Provide the [X, Y] coordinate of the cell's center where the given text is located.  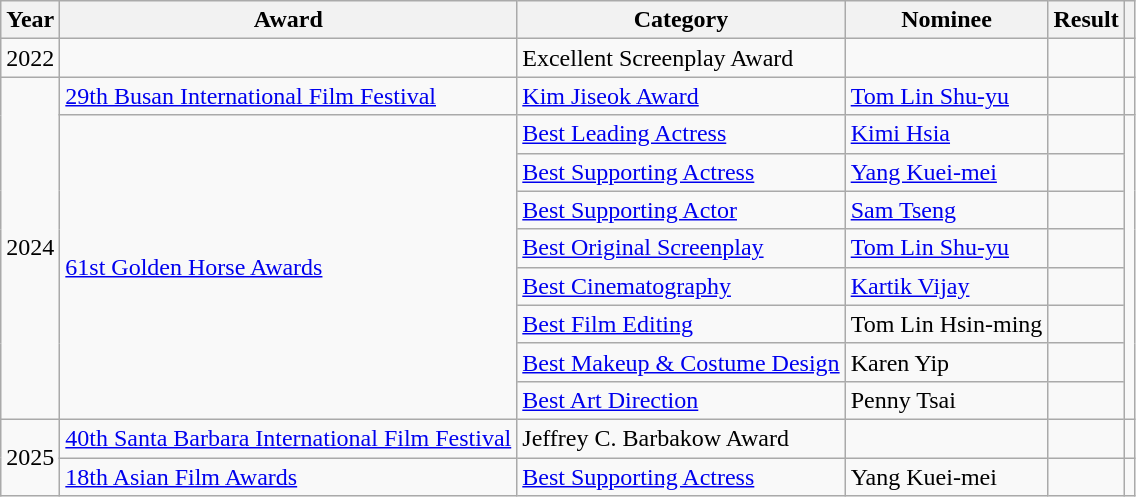
18th Asian Film Awards [288, 477]
Best Leading Actress [681, 134]
Sam Tseng [946, 210]
2022 [30, 58]
40th Santa Barbara International Film Festival [288, 438]
Best Original Screenplay [681, 248]
Kimi Hsia [946, 134]
29th Busan International Film Festival [288, 96]
Category [681, 20]
Best Film Editing [681, 324]
Result [1086, 20]
Award [288, 20]
Kartik Vijay [946, 286]
Year [30, 20]
Karen Yip [946, 362]
Nominee [946, 20]
2024 [30, 248]
Penny Tsai [946, 400]
Best Cinematography [681, 286]
61st Golden Horse Awards [288, 267]
2025 [30, 457]
Kim Jiseok Award [681, 96]
Jeffrey C. Barbakow Award [681, 438]
Best Supporting Actor [681, 210]
Excellent Screenplay Award [681, 58]
Best Makeup & Costume Design [681, 362]
Tom Lin Hsin-ming [946, 324]
Best Art Direction [681, 400]
